From the cell containing the given text, extract its center point as (x, y) coordinate. 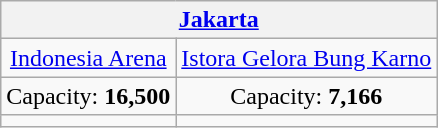
Jakarta (219, 20)
Capacity: 7,166 (306, 96)
Capacity: 16,500 (88, 96)
Indonesia Arena (88, 58)
Istora Gelora Bung Karno (306, 58)
